For the text-containing cell, return its midpoint in [x, y] coordinate format. 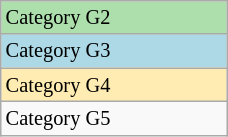
Category G2 [114, 17]
Category G3 [114, 51]
Category G4 [114, 85]
Category G5 [114, 118]
